Locate the cell with the specified text and output its [x, y] center coordinate. 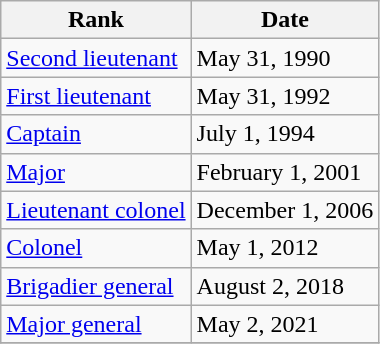
July 1, 1994 [285, 134]
May 1, 2012 [285, 248]
Captain [96, 134]
Brigadier general [96, 286]
May 2, 2021 [285, 324]
First lieutenant [96, 96]
Major [96, 172]
Rank [96, 20]
May 31, 1992 [285, 96]
Lieutenant colonel [96, 210]
Second lieutenant [96, 58]
February 1, 2001 [285, 172]
Major general [96, 324]
Date [285, 20]
Colonel [96, 248]
December 1, 2006 [285, 210]
August 2, 2018 [285, 286]
May 31, 1990 [285, 58]
